Search for the cell housing the specified text and yield its [X, Y] center coordinate. 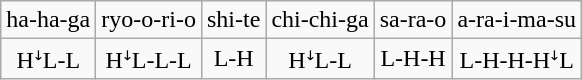
chi-chi-ga [320, 20]
L-H [233, 59]
a-ra-i-ma-su [517, 20]
sa-ra-o [413, 20]
L-H-H [413, 59]
HꜜL-L-L [149, 59]
L-H-H-HꜜL [517, 59]
ha-ha-ga [48, 20]
ryo-o-ri-o [149, 20]
shi-te [233, 20]
